Capture the cell that displays the provided text and extract its (X, Y) central coordinate. 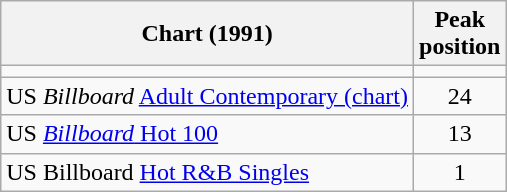
24 (460, 96)
13 (460, 134)
US Billboard Hot 100 (208, 134)
Peakposition (460, 34)
US Billboard Adult Contemporary (chart) (208, 96)
1 (460, 172)
Chart (1991) (208, 34)
US Billboard Hot R&B Singles (208, 172)
